Capture the cell that displays the provided text and extract its (x, y) central coordinate. 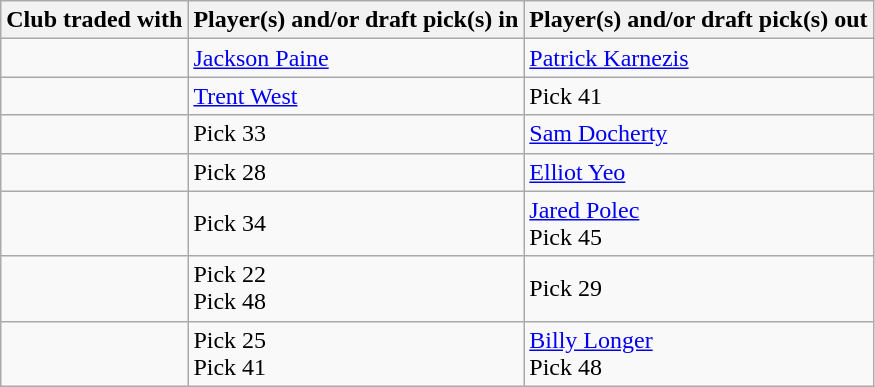
Pick 33 (356, 134)
Billy LongerPick 48 (698, 354)
Jackson Paine (356, 58)
Pick 25Pick 41 (356, 354)
Player(s) and/or draft pick(s) out (698, 20)
Patrick Karnezis (698, 58)
Sam Docherty (698, 134)
Jared PolecPick 45 (698, 224)
Club traded with (94, 20)
Pick 22Pick 48 (356, 288)
Pick 28 (356, 172)
Pick 41 (698, 96)
Elliot Yeo (698, 172)
Pick 34 (356, 224)
Player(s) and/or draft pick(s) in (356, 20)
Trent West (356, 96)
Pick 29 (698, 288)
